From the cell containing the given text, extract its center point as (X, Y) coordinate. 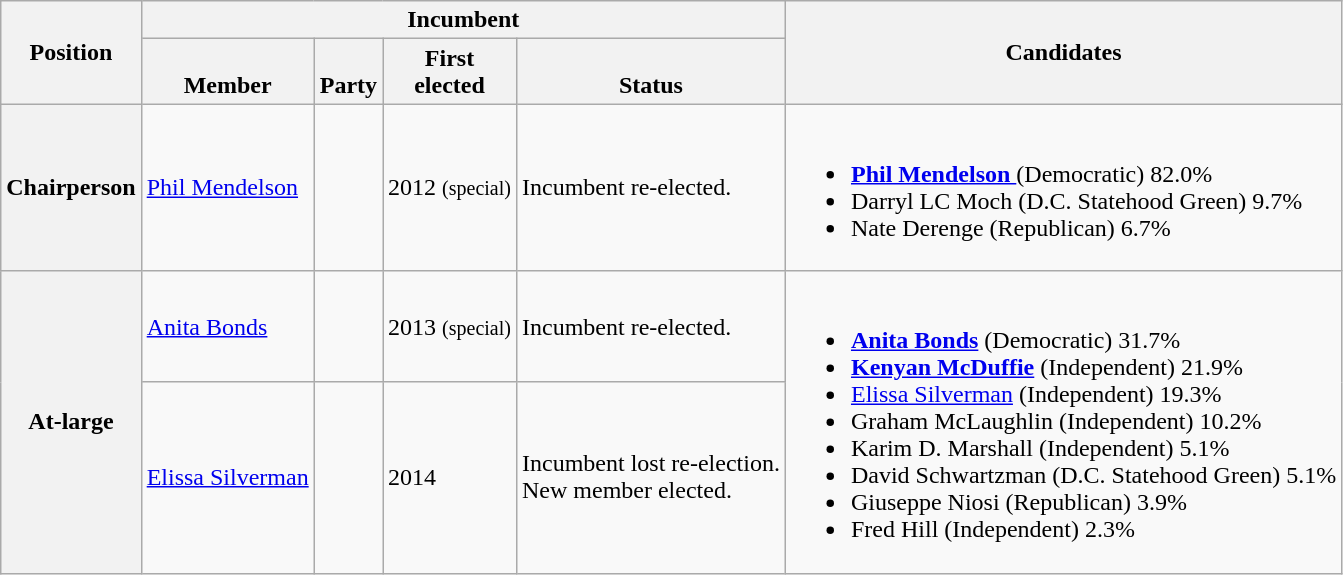
At-large (71, 422)
2013 (special) (450, 326)
Firstelected (450, 72)
Position (71, 52)
Candidates (1063, 52)
Chairperson (71, 188)
Anita Bonds (228, 326)
Status (650, 72)
Incumbent lost re-election.New member elected. (650, 478)
Phil Mendelson (Democratic) 82.0% Darryl LC Moch (D.C. Statehood Green) 9.7% Nate Derenge (Republican) 6.7% (1063, 188)
2012 (special) (450, 188)
Phil Mendelson (228, 188)
2014 (450, 478)
Party (348, 72)
Elissa Silverman (228, 478)
Incumbent (463, 20)
Member (228, 72)
